Return [x, y] of the center of cell containing provided text 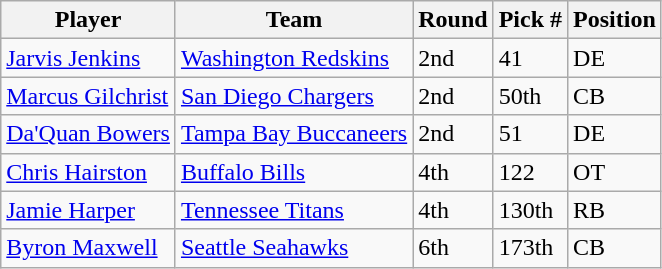
OT [615, 172]
RB [615, 210]
San Diego Chargers [294, 96]
Team [294, 20]
173th [530, 248]
Tennessee Titans [294, 210]
Byron Maxwell [88, 248]
Position [615, 20]
Chris Hairston [88, 172]
Seattle Seahawks [294, 248]
50th [530, 96]
51 [530, 134]
Buffalo Bills [294, 172]
Pick # [530, 20]
Da'Quan Bowers [88, 134]
Jarvis Jenkins [88, 58]
41 [530, 58]
130th [530, 210]
Round [453, 20]
Tampa Bay Buccaneers [294, 134]
6th [453, 248]
Washington Redskins [294, 58]
Marcus Gilchrist [88, 96]
Jamie Harper [88, 210]
122 [530, 172]
Player [88, 20]
